Detect which cell encompasses the target text, then output its (x, y) center coordinate. 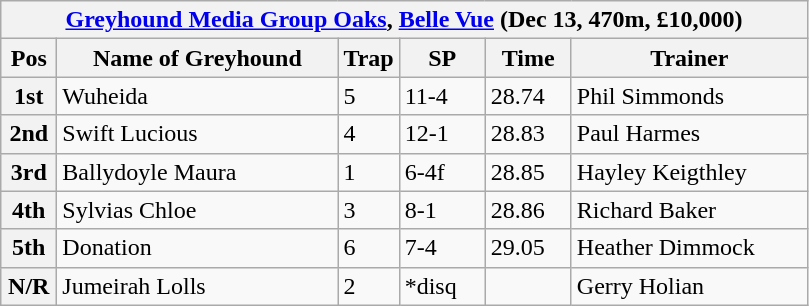
Trainer (689, 58)
28.83 (528, 134)
6 (368, 248)
28.86 (528, 210)
Heather Dimmock (689, 248)
1st (29, 96)
4 (368, 134)
N/R (29, 286)
Hayley Keigthley (689, 172)
Name of Greyhound (198, 58)
Pos (29, 58)
4th (29, 210)
11-4 (442, 96)
5th (29, 248)
1 (368, 172)
SP (442, 58)
Wuheida (198, 96)
29.05 (528, 248)
Richard Baker (689, 210)
Sylvias Chloe (198, 210)
Paul Harmes (689, 134)
Donation (198, 248)
Swift Lucious (198, 134)
2nd (29, 134)
Greyhound Media Group Oaks, Belle Vue (Dec 13, 470m, £10,000) (404, 20)
2 (368, 286)
7-4 (442, 248)
3rd (29, 172)
28.85 (528, 172)
6-4f (442, 172)
3 (368, 210)
5 (368, 96)
Time (528, 58)
Gerry Holian (689, 286)
*disq (442, 286)
12-1 (442, 134)
Phil Simmonds (689, 96)
Ballydoyle Maura (198, 172)
8-1 (442, 210)
Trap (368, 58)
Jumeirah Lolls (198, 286)
28.74 (528, 96)
